Extract the (X, Y) coordinate from the center of the cell holding the provided text.  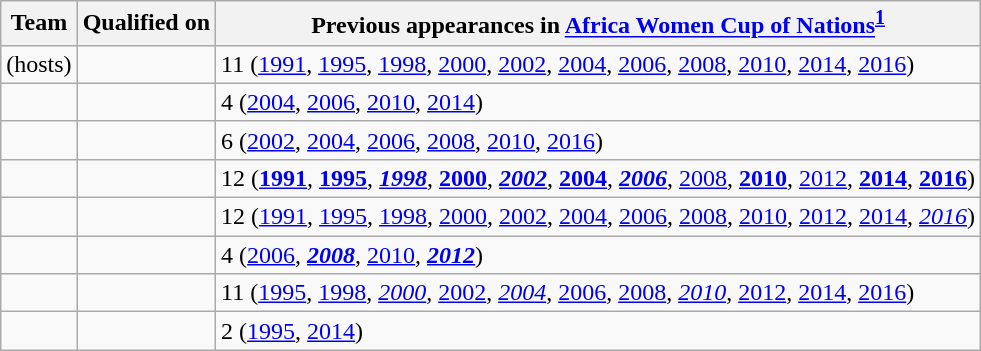
4 (2004, 2006, 2010, 2014) (598, 102)
11 (1991, 1995, 1998, 2000, 2002, 2004, 2006, 2008, 2010, 2014, 2016) (598, 64)
(hosts) (39, 64)
6 (2002, 2004, 2006, 2008, 2010, 2016) (598, 140)
11 (1995, 1998, 2000, 2002, 2004, 2006, 2008, 2010, 2012, 2014, 2016) (598, 293)
Qualified on (146, 24)
Team (39, 24)
Previous appearances in Africa Women Cup of Nations1 (598, 24)
2 (1995, 2014) (598, 331)
4 (2006, 2008, 2010, 2012) (598, 255)
